Return [x, y] of the center of cell containing provided text 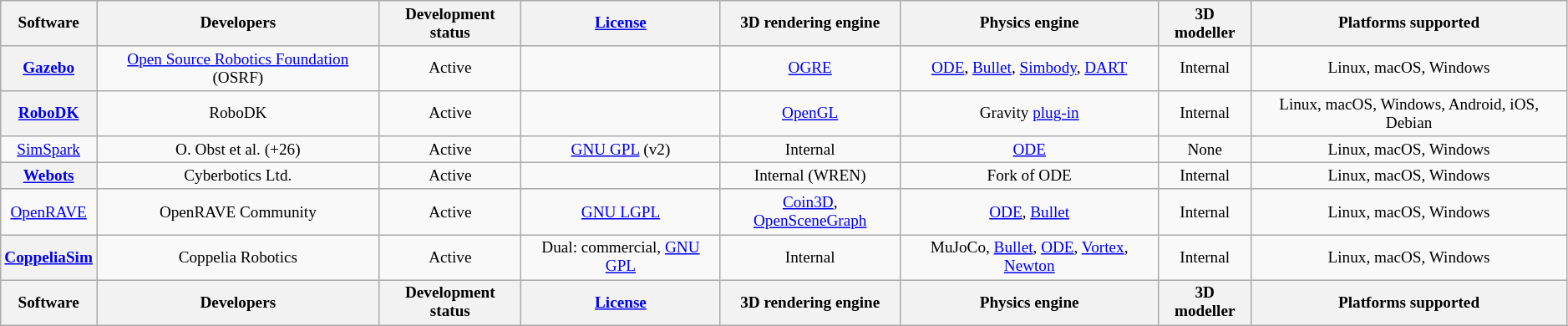
CoppeliaSim [48, 257]
OpenGL [810, 114]
ODE [1029, 150]
OpenRAVE Community [239, 211]
Webots [48, 176]
ODE, Bullet, Simbody, DART [1029, 69]
GNU GPL (v2) [622, 150]
Open Source Robotics Foundation (OSRF) [239, 69]
MuJoCo, Bullet, ODE, Vortex, Newton [1029, 257]
Dual: commercial, GNU GPL [622, 257]
Internal (WREN) [810, 176]
ODE, Bullet [1029, 211]
Gazebo [48, 69]
Fork of ODE [1029, 176]
OGRE [810, 69]
Linux, macOS, Windows, Android, iOS, Debian [1408, 114]
Gravity plug-in [1029, 114]
GNU LGPL [622, 211]
None [1205, 150]
Coppelia Robotics [239, 257]
O. Obst et al. (+26) [239, 150]
SimSpark [48, 150]
Cyberbotics Ltd. [239, 176]
OpenRAVE [48, 211]
Coin3D, OpenSceneGraph [810, 211]
